Extract the [X, Y] coordinate from the center of the cell holding the provided text.  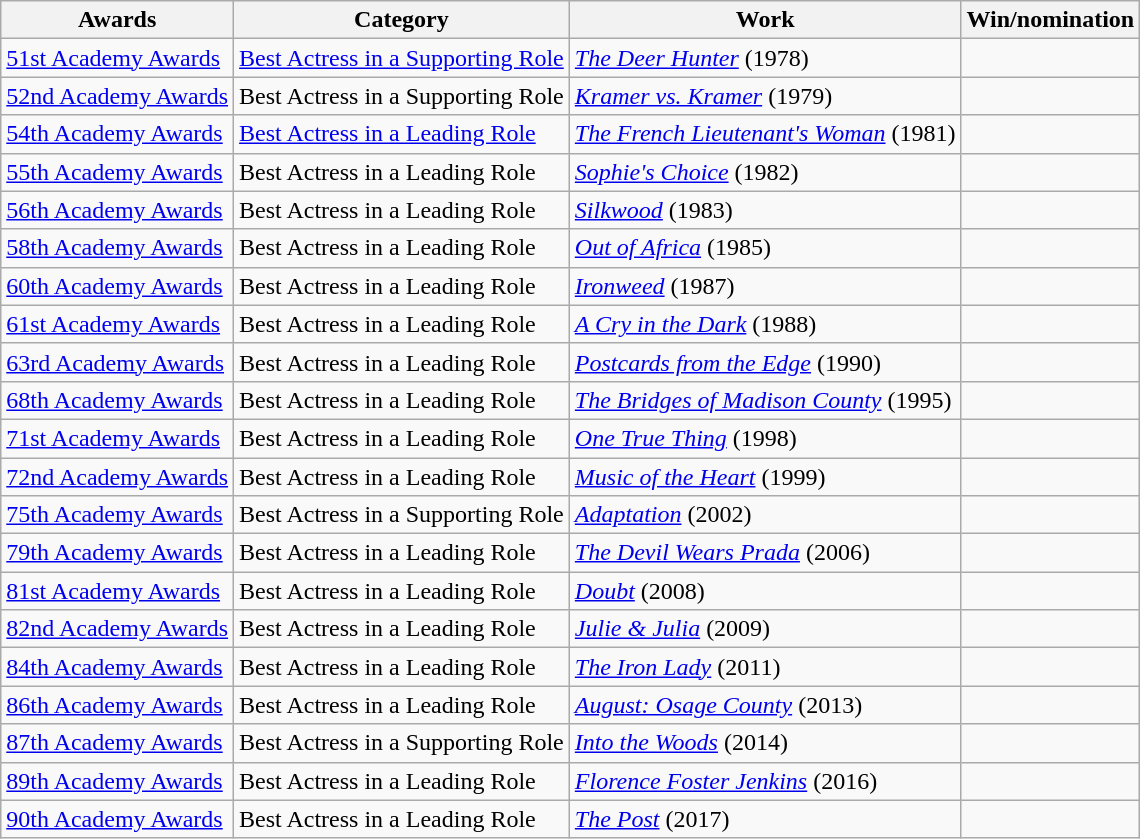
The Iron Lady (2011) [765, 667]
89th Academy Awards [118, 781]
56th Academy Awards [118, 210]
72nd Academy Awards [118, 477]
Silkwood (1983) [765, 210]
58th Academy Awards [118, 248]
Julie & Julia (2009) [765, 629]
63rd Academy Awards [118, 362]
The Devil Wears Prada (2006) [765, 553]
The Bridges of Madison County (1995) [765, 400]
Into the Woods (2014) [765, 743]
The French Lieutenant's Woman (1981) [765, 134]
Florence Foster Jenkins (2016) [765, 781]
August: Osage County (2013) [765, 705]
82nd Academy Awards [118, 629]
Sophie's Choice (1982) [765, 172]
Category [402, 20]
84th Academy Awards [118, 667]
86th Academy Awards [118, 705]
81st Academy Awards [118, 591]
The Deer Hunter (1978) [765, 58]
68th Academy Awards [118, 400]
61st Academy Awards [118, 324]
Ironweed (1987) [765, 286]
51st Academy Awards [118, 58]
54th Academy Awards [118, 134]
52nd Academy Awards [118, 96]
One True Thing (1998) [765, 438]
Work [765, 20]
A Cry in the Dark (1988) [765, 324]
87th Academy Awards [118, 743]
90th Academy Awards [118, 819]
Adaptation (2002) [765, 515]
Postcards from the Edge (1990) [765, 362]
Music of the Heart (1999) [765, 477]
Kramer vs. Kramer (1979) [765, 96]
60th Academy Awards [118, 286]
The Post (2017) [765, 819]
Awards [118, 20]
Out of Africa (1985) [765, 248]
71st Academy Awards [118, 438]
Win/nomination [1050, 20]
75th Academy Awards [118, 515]
Doubt (2008) [765, 591]
55th Academy Awards [118, 172]
79th Academy Awards [118, 553]
